Return the [x, y] coordinate for the center point of the cell that contains the specified text.  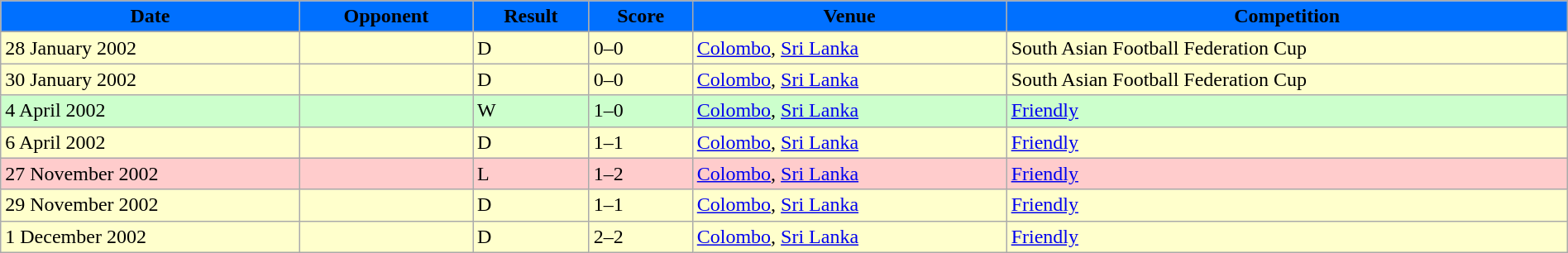
1–2 [640, 174]
Venue [849, 17]
4 April 2002 [151, 111]
27 November 2002 [151, 174]
29 November 2002 [151, 205]
2–2 [640, 236]
L [531, 174]
1 December 2002 [151, 236]
Competition [1287, 17]
Opponent [385, 17]
1–0 [640, 111]
Result [531, 17]
Score [640, 17]
Date [151, 17]
30 January 2002 [151, 79]
W [531, 111]
28 January 2002 [151, 48]
6 April 2002 [151, 142]
